Output the (X, Y) coordinate of the center of the cell containing the given text.  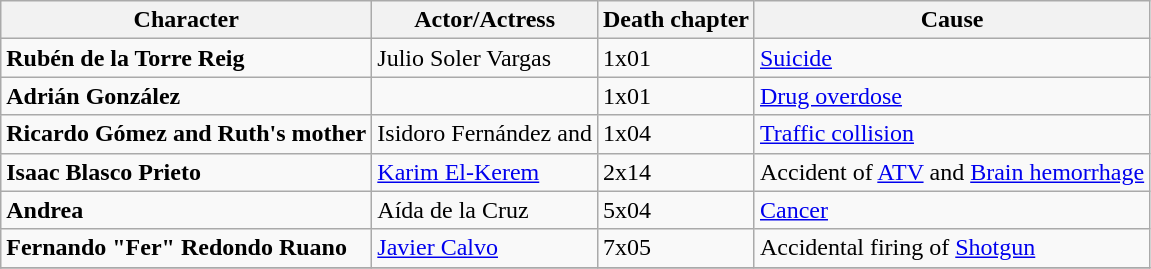
Javier Calvo (485, 248)
Suicide (952, 58)
1x04 (676, 134)
Rubén de la Torre Reig (186, 58)
Fernando "Fer" Redondo Ruano (186, 248)
Adrián González (186, 96)
Isaac Blasco Prieto (186, 172)
Isidoro Fernández and (485, 134)
Actor/Actress (485, 20)
Accident of ATV and Brain hemorrhage (952, 172)
Drug overdose (952, 96)
Accidental firing of Shotgun (952, 248)
5x04 (676, 210)
Cause (952, 20)
Traffic collision (952, 134)
Julio Soler Vargas (485, 58)
Cancer (952, 210)
Death chapter (676, 20)
Andrea (186, 210)
2x14 (676, 172)
Character (186, 20)
7x05 (676, 248)
Ricardo Gómez and Ruth's mother (186, 134)
Karim El-Kerem (485, 172)
Aída de la Cruz (485, 210)
